Pinpoint the cell where the given text exists, returning its (X, Y) midpoint coordinate. 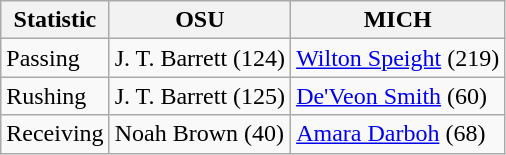
J. T. Barrett (125) (200, 96)
Receiving (55, 134)
J. T. Barrett (124) (200, 58)
Passing (55, 58)
Wilton Speight (219) (398, 58)
Noah Brown (40) (200, 134)
Amara Darboh (68) (398, 134)
MICH (398, 20)
De'Veon Smith (60) (398, 96)
OSU (200, 20)
Statistic (55, 20)
Rushing (55, 96)
